Pinpoint the cell where the given text exists, returning its (x, y) midpoint coordinate. 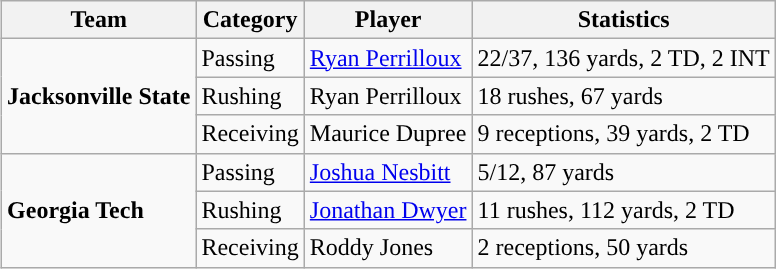
Player (388, 20)
Joshua Nesbitt (388, 172)
9 receptions, 39 yards, 2 TD (624, 134)
11 rushes, 112 yards, 2 TD (624, 210)
Jonathan Dwyer (388, 210)
Category (250, 20)
18 rushes, 67 yards (624, 96)
Jacksonville State (99, 96)
Roddy Jones (388, 248)
2 receptions, 50 yards (624, 248)
Georgia Tech (99, 210)
22/37, 136 yards, 2 TD, 2 INT (624, 58)
Team (99, 20)
5/12, 87 yards (624, 172)
Statistics (624, 20)
Maurice Dupree (388, 134)
